Return [x, y] of the center of cell containing provided text 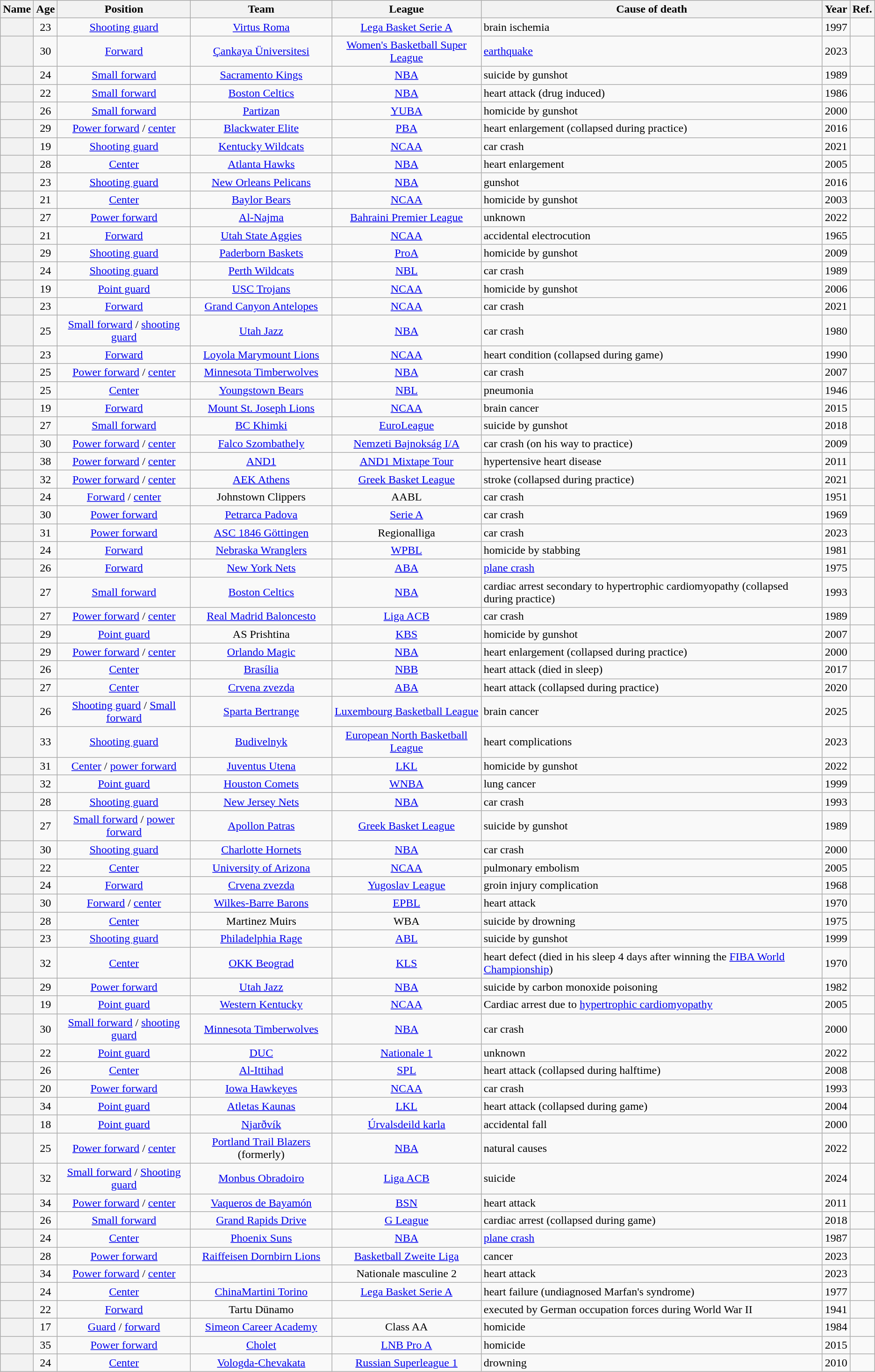
Nationale 1 [407, 1053]
heart condition (collapsed during game) [652, 355]
cardiac arrest secondary to hypertrophic cardiomyopathy (collapsed during practice) [652, 593]
Nebraska Wranglers [262, 550]
Grand Rapids Drive [262, 1221]
2025 [836, 711]
WNBA [407, 784]
Youngstown Bears [262, 390]
BC Khimki [262, 426]
Position [124, 9]
Utah State Aggies [262, 235]
pulmonary embolism [652, 868]
Center / power forward [124, 766]
New Orleans Pelicans [262, 182]
Yugoslav League [407, 886]
WBA [407, 921]
Perth Wildcats [262, 271]
groin injury complication [652, 886]
ChinaMartini Torino [262, 1292]
OKK Beograd [262, 963]
Regionalliga [407, 532]
Team [262, 9]
suicide [652, 1179]
Cause of death [652, 9]
KBS [407, 634]
cardiac arrest (collapsed during game) [652, 1221]
ASC 1846 Göttingen [262, 532]
2008 [836, 1071]
ABL [407, 939]
suicide by carbon monoxide poisoning [652, 987]
2020 [836, 687]
heart failure (undiagnosed Marfan's syndrome) [652, 1292]
European North Basketball League [407, 742]
accidental electrocution [652, 235]
1987 [836, 1238]
New York Nets [262, 568]
Phoenix Suns [262, 1238]
heart attack (collapsed during practice) [652, 687]
Mount St. Joseph Lions [262, 408]
Serie A [407, 514]
35 [46, 1345]
Loyola Marymount Lions [262, 355]
Úrvalsdeild karla [407, 1124]
1977 [836, 1292]
WPBL [407, 550]
heart attack (collapsed during game) [652, 1106]
Small forward / Shooting guard [124, 1179]
Al-Ittihad [262, 1071]
Ref. [862, 9]
Al-Najma [262, 217]
NBB [407, 670]
KLS [407, 963]
Portland Trail Blazers (formerly) [262, 1148]
1986 [836, 93]
Charlotte Hornets [262, 850]
SPL [407, 1071]
Guard / forward [124, 1327]
homicide by stabbing [652, 550]
Petrarca Padova [262, 514]
1965 [836, 235]
Philadelphia Rage [262, 939]
Houston Comets [262, 784]
heart complications [652, 742]
AND1 Mixtape Tour [407, 461]
Tartu Dünamo [262, 1309]
Western Kentucky [262, 1005]
18 [46, 1124]
suicide by drowning [652, 921]
Women's Basketball Super League [407, 51]
1981 [836, 550]
Sacramento Kings [262, 75]
1941 [836, 1309]
Real Madrid Baloncesto [262, 616]
cancer [652, 1256]
YUBA [407, 111]
Martinez Muirs [262, 921]
Small forward / power forward [124, 825]
Virtus Roma [262, 27]
Year [836, 9]
2010 [836, 1363]
Simeon Career Academy [262, 1327]
2004 [836, 1106]
Iowa Hawkeyes [262, 1088]
heart enlargement [652, 164]
Brasília [262, 670]
AS Prishtina [262, 634]
1951 [836, 497]
Cardiac arrest due to hypertrophic cardiomyopathy [652, 1005]
AABL [407, 497]
Blackwater Elite [262, 129]
Nemzeti Bajnokság I/A [407, 443]
1982 [836, 987]
Sparta Bertrange [262, 711]
Partizan [262, 111]
AND1 [262, 461]
Njarðvík [262, 1124]
G League [407, 1221]
heart attack (collapsed during halftime) [652, 1071]
AEK Athens [262, 479]
1968 [836, 886]
Monbus Obradoiro [262, 1179]
2003 [836, 200]
Grand Canyon Antelopes [262, 307]
Class AA [407, 1327]
Vologda-Chevakata [262, 1363]
car crash (on his way to practice) [652, 443]
1969 [836, 514]
33 [46, 742]
Raiffeisen Dornbirn Lions [262, 1256]
Nationale masculine 2 [407, 1274]
natural causes [652, 1148]
BSN [407, 1202]
PBA [407, 129]
Orlando Magic [262, 652]
38 [46, 461]
Budivelnyk [262, 742]
earthquake [652, 51]
Vaqueros de Bayamón [262, 1202]
lung cancer [652, 784]
Shooting guard / Small forward [124, 711]
EuroLeague [407, 426]
Cholet [262, 1345]
1980 [836, 331]
Çankaya Üniversitesi [262, 51]
USC Trojans [262, 289]
heart attack (drug induced) [652, 93]
1990 [836, 355]
heart attack (died in sleep) [652, 670]
Bahraini Premier League [407, 217]
2017 [836, 670]
20 [46, 1088]
LNB Pro A [407, 1345]
2024 [836, 1179]
2006 [836, 289]
Falco Szombathely [262, 443]
Juventus Utena [262, 766]
heart defect (died in his sleep 4 days after winning the FIBA World Championship) [652, 963]
DUC [262, 1053]
League [407, 9]
Name [17, 9]
Wilkes-Barre Barons [262, 903]
Basketball Zweite Liga [407, 1256]
drowning [652, 1363]
University of Arizona [262, 868]
gunshot [652, 182]
17 [46, 1327]
ProA [407, 253]
Kentucky Wildcats [262, 146]
pneumonia [652, 390]
Apollon Patras [262, 825]
Paderborn Baskets [262, 253]
Luxembourg Basketball League [407, 711]
executed by German occupation forces during World War II [652, 1309]
Russian Superleague 1 [407, 1363]
Johnstown Clippers [262, 497]
New Jersey Nets [262, 801]
hypertensive heart disease [652, 461]
Age [46, 9]
Atletas Kaunas [262, 1106]
stroke (collapsed during practice) [652, 479]
EPBL [407, 903]
Atlanta Hawks [262, 164]
1984 [836, 1327]
accidental fall [652, 1124]
1997 [836, 27]
Baylor Bears [262, 200]
brain ischemia [652, 27]
1946 [836, 390]
